Provide the (x, y) coordinate of the cell's center where the given text is located.  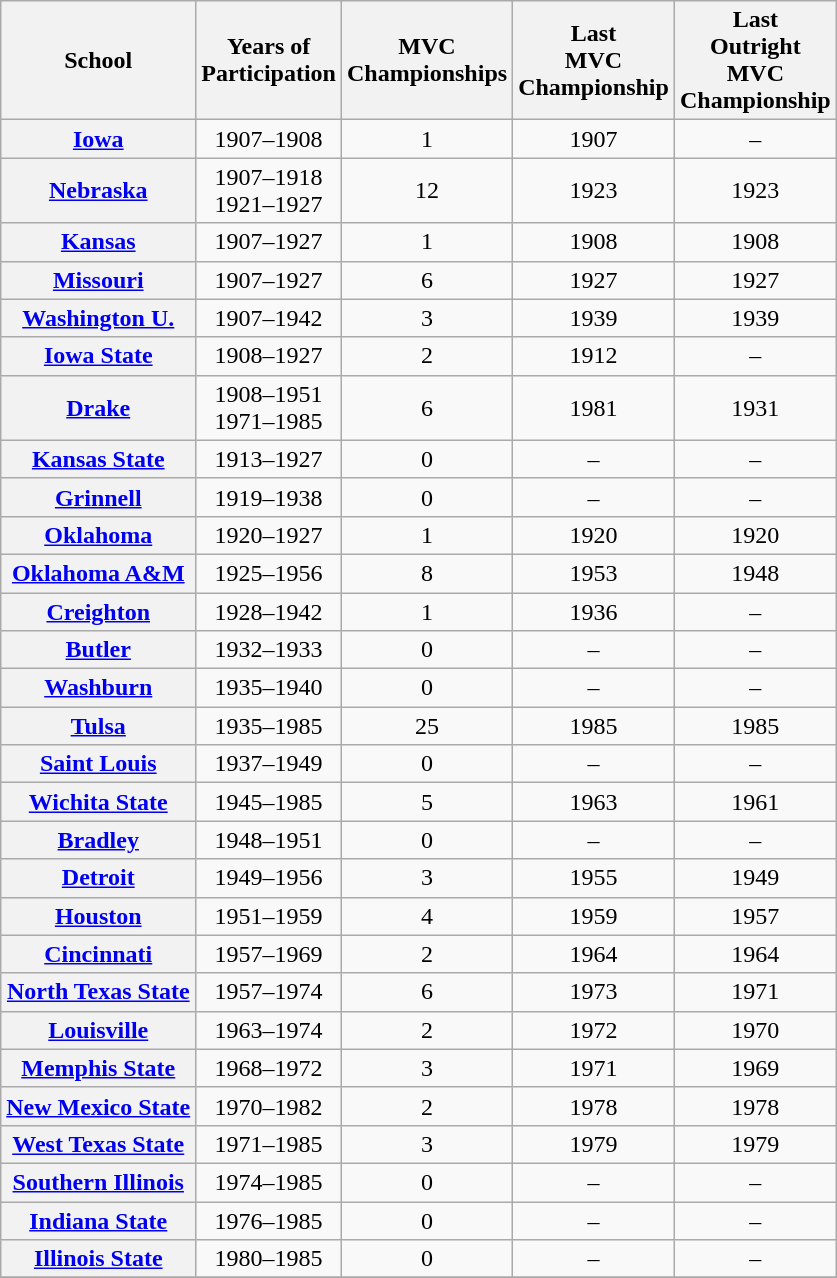
Bradley (98, 840)
1949 (755, 878)
5 (426, 802)
1955 (594, 878)
1928–1942 (269, 611)
LastMVCChampionship (594, 60)
Oklahoma A&M (98, 573)
Indiana State (98, 1221)
1932–1933 (269, 650)
Butler (98, 650)
Iowa (98, 139)
Washington U. (98, 318)
Nebraska (98, 190)
1953 (594, 573)
New Mexico State (98, 1106)
Missouri (98, 280)
1936 (594, 611)
1963–1974 (269, 1030)
1925–1956 (269, 573)
1970–1982 (269, 1106)
Washburn (98, 688)
25 (426, 726)
West Texas State (98, 1144)
1948–1951 (269, 840)
1949–1956 (269, 878)
Houston (98, 916)
Wichita State (98, 802)
1945–1985 (269, 802)
1980–1985 (269, 1259)
Memphis State (98, 1068)
1907–1908 (269, 139)
1976–1985 (269, 1221)
1957–1969 (269, 954)
Southern Illinois (98, 1182)
1935–1940 (269, 688)
LastOutrightMVCChampionship (755, 60)
1971–1985 (269, 1144)
Years ofParticipation (269, 60)
1972 (594, 1030)
Detroit (98, 878)
1907 (594, 139)
1957–1974 (269, 992)
1937–1949 (269, 764)
1959 (594, 916)
1912 (594, 356)
1961 (755, 802)
Grinnell (98, 497)
1919–1938 (269, 497)
8 (426, 573)
Iowa State (98, 356)
MVCChampionships (426, 60)
1913–1927 (269, 459)
1981 (594, 408)
1935–1985 (269, 726)
1969 (755, 1068)
Tulsa (98, 726)
1907–1942 (269, 318)
Saint Louis (98, 764)
1920–1927 (269, 535)
1948 (755, 573)
Louisville (98, 1030)
1963 (594, 802)
Creighton (98, 611)
1908–19511971–1985 (269, 408)
1970 (755, 1030)
1931 (755, 408)
1968–1972 (269, 1068)
4 (426, 916)
School (98, 60)
Drake (98, 408)
1974–1985 (269, 1182)
1908–1927 (269, 356)
1907–19181921–1927 (269, 190)
Kansas (98, 242)
1957 (755, 916)
Cincinnati (98, 954)
Illinois State (98, 1259)
North Texas State (98, 992)
Kansas State (98, 459)
1973 (594, 992)
12 (426, 190)
1951–1959 (269, 916)
Oklahoma (98, 535)
